Capture the cell that displays the provided text and extract its (X, Y) central coordinate. 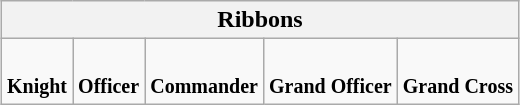
Ribbons (260, 20)
Officer (109, 72)
Grand Officer (330, 72)
Knight (36, 72)
Commander (204, 72)
Grand Cross (458, 72)
